Extract the [x, y] coordinate from the center of the cell holding the provided text.  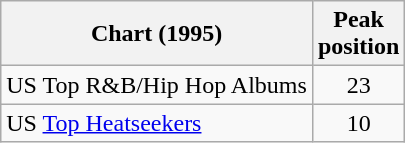
23 [358, 85]
US Top Heatseekers [157, 123]
Chart (1995) [157, 34]
Peakposition [358, 34]
10 [358, 123]
US Top R&B/Hip Hop Albums [157, 85]
